Locate the cell with the specified text and output its (X, Y) center coordinate. 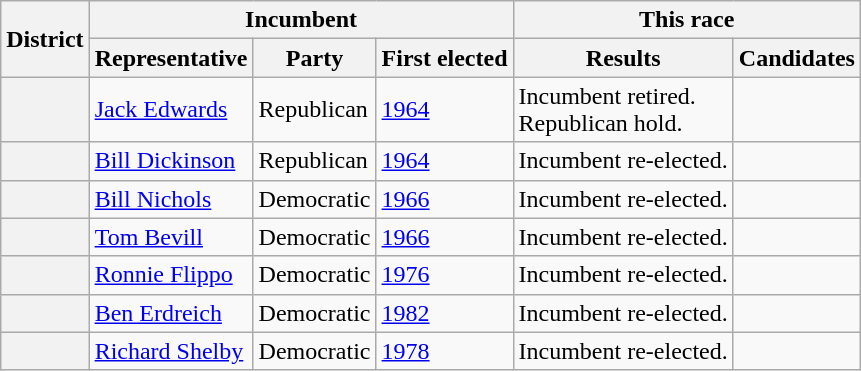
Richard Shelby (171, 351)
Jack Edwards (171, 110)
Results (623, 58)
Representative (171, 58)
First elected (444, 58)
Ronnie Flippo (171, 275)
Ben Erdreich (171, 313)
District (45, 39)
Incumbent retired.Republican hold. (623, 110)
Candidates (796, 58)
1982 (444, 313)
1978 (444, 351)
Tom Bevill (171, 237)
Bill Dickinson (171, 161)
1976 (444, 275)
Bill Nichols (171, 199)
Party (314, 58)
This race (686, 20)
Incumbent (301, 20)
